Capture the cell that displays the provided text and extract its [x, y] central coordinate. 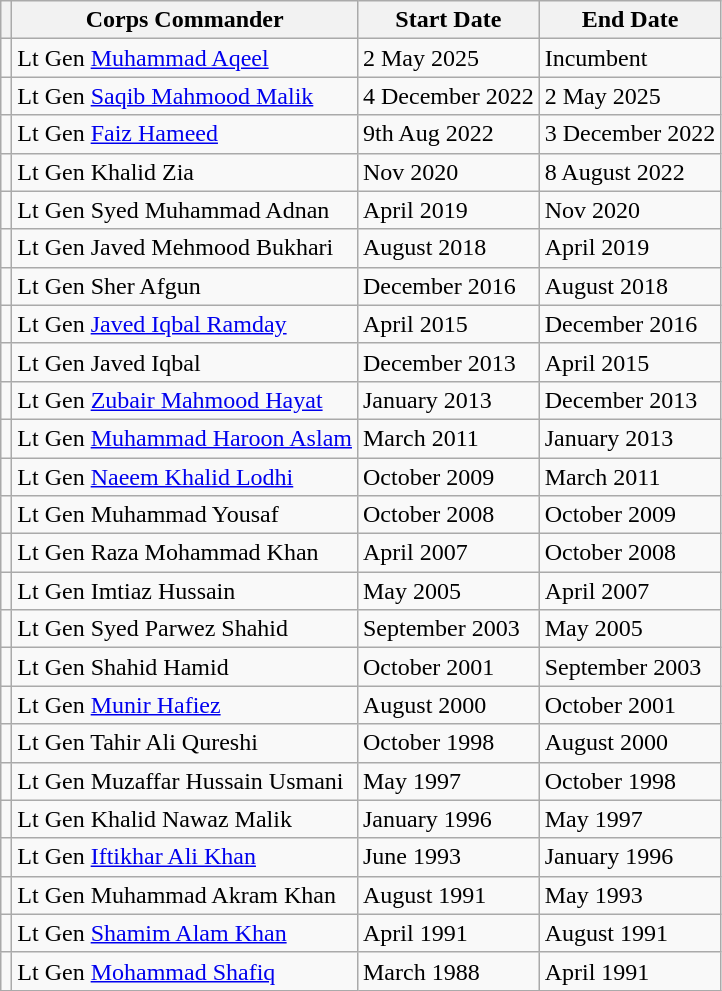
Lt Gen Khalid Nawaz Malik [185, 819]
Start Date [448, 20]
Lt Gen Muhammad Aqeel [185, 58]
Lt Gen Tahir Ali Qureshi [185, 743]
Lt Gen Javed Iqbal [185, 362]
Lt Gen Syed Muhammad Adnan [185, 210]
3 December 2022 [630, 134]
Lt Gen Muhammad Yousaf [185, 515]
Lt Gen Naeem Khalid Lodhi [185, 477]
Lt Gen Sher Afgun [185, 286]
End Date [630, 20]
4 December 2022 [448, 96]
Lt Gen Muhammad Akram Khan [185, 895]
Lt Gen Syed Parwez Shahid [185, 629]
Lt Gen Saqib Mahmood Malik [185, 96]
Lt Gen Raza Mohammad Khan [185, 553]
Lt Gen Javed Iqbal Ramday [185, 324]
Lt Gen Imtiaz Hussain [185, 591]
Lt Gen Zubair Mahmood Hayat [185, 400]
June 1993 [448, 857]
Corps Commander [185, 20]
Lt Gen Munir Hafiez [185, 705]
Lt Gen Muhammad Haroon Aslam [185, 438]
Lt Gen Javed Mehmood Bukhari [185, 248]
Lt Gen Iftikhar Ali Khan [185, 857]
8 August 2022 [630, 172]
March 1988 [448, 971]
May 1993 [630, 895]
Lt Gen Faiz Hameed [185, 134]
9th Aug 2022 [448, 134]
Lt Gen Shahid Hamid [185, 667]
Lt Gen Shamim Alam Khan [185, 933]
Lt Gen Muzaffar Hussain Usmani [185, 781]
Lt Gen Khalid Zia [185, 172]
Incumbent [630, 58]
Lt Gen Mohammad Shafiq [185, 971]
